Output the [X, Y] coordinate of the center of the cell containing the given text.  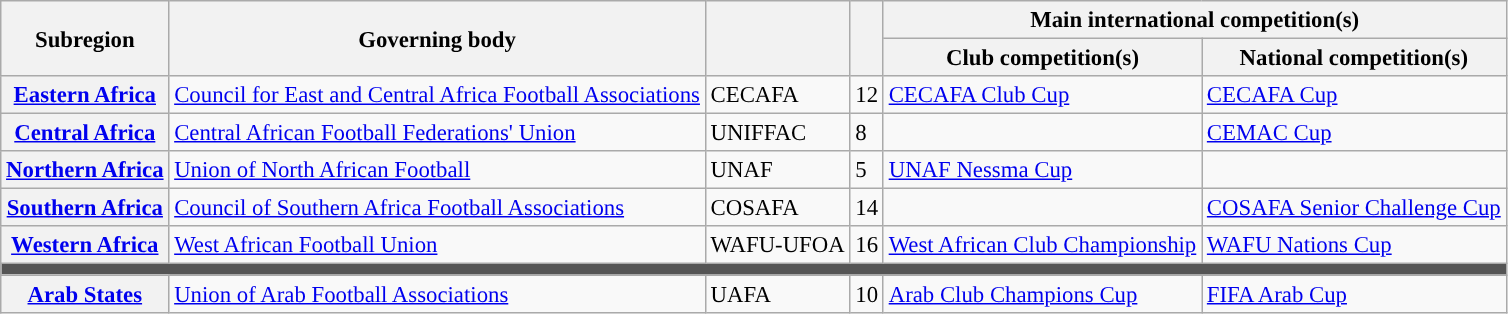
COSAFA Senior Challenge Cup [1354, 208]
UNAF Nessma Cup [1042, 170]
CECAFA Cup [1354, 95]
UNAF [778, 170]
West African Football Union [437, 245]
UNIFFAC [778, 133]
Main international competition(s) [1194, 20]
CEMAC Cup [1354, 133]
CECAFA Club Cup [1042, 95]
Northern Africa [85, 170]
Club competition(s) [1042, 58]
12 [866, 95]
Council for East and Central Africa Football Associations [437, 95]
Eastern Africa [85, 95]
Central African Football Federations' Union [437, 133]
West African Club Championship [1042, 245]
Subregion [85, 38]
10 [866, 294]
Union of Arab Football Associations [437, 294]
8 [866, 133]
Southern Africa [85, 208]
National competition(s) [1354, 58]
14 [866, 208]
WAFU Nations Cup [1354, 245]
Arab States [85, 294]
Governing body [437, 38]
WAFU-UFOA [778, 245]
Central Africa [85, 133]
Arab Club Champions Cup [1042, 294]
CECAFA [778, 95]
Western Africa [85, 245]
FIFA Arab Cup [1354, 294]
COSAFA [778, 208]
5 [866, 170]
Council of Southern Africa Football Associations [437, 208]
16 [866, 245]
Union of North African Football [437, 170]
UAFA [778, 294]
